Determine the [x, y] coordinate at the center of the cell enclosing the given text.  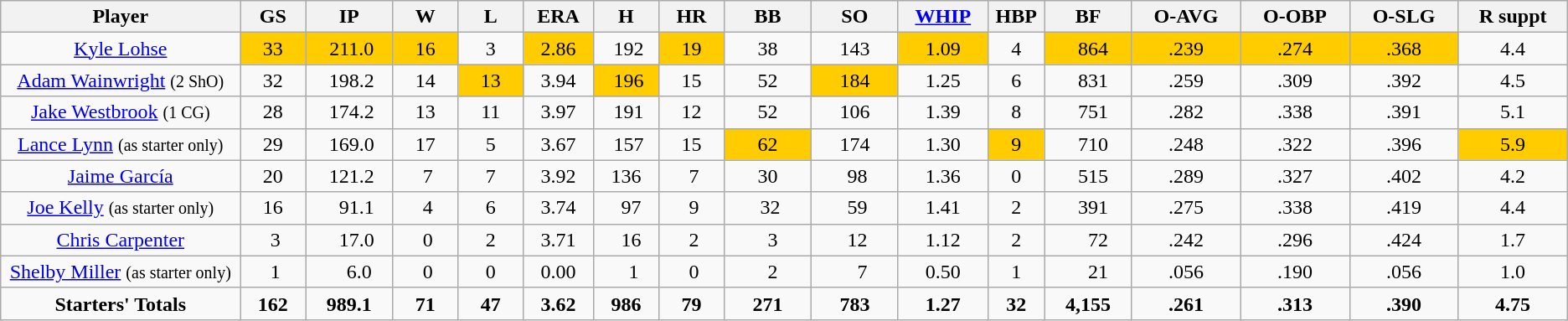
17.0 [349, 240]
.289 [1186, 176]
.309 [1295, 80]
831 [1088, 80]
184 [854, 80]
O-AVG [1186, 17]
1.36 [943, 176]
47 [491, 303]
Kyle Lohse [121, 49]
BB [767, 17]
Starters' Totals [121, 303]
.296 [1295, 240]
515 [1088, 176]
751 [1088, 112]
391 [1088, 208]
59 [854, 208]
.424 [1404, 240]
3.62 [559, 303]
Jaime García [121, 176]
Chris Carpenter [121, 240]
5.9 [1513, 144]
.259 [1186, 80]
198.2 [349, 80]
71 [426, 303]
211.0 [349, 49]
Player [121, 17]
.242 [1186, 240]
3.92 [559, 176]
97 [626, 208]
989.1 [349, 303]
.419 [1404, 208]
72 [1088, 240]
1.09 [943, 49]
.239 [1186, 49]
6.0 [349, 272]
W [426, 17]
28 [273, 112]
33 [273, 49]
.261 [1186, 303]
SO [854, 17]
14 [426, 80]
.190 [1295, 272]
ERA [559, 17]
IP [349, 17]
710 [1088, 144]
.313 [1295, 303]
Lance Lynn (as starter only) [121, 144]
0.50 [943, 272]
4.5 [1513, 80]
Joe Kelly (as starter only) [121, 208]
136 [626, 176]
1.0 [1513, 272]
174 [854, 144]
174.2 [349, 112]
1.39 [943, 112]
BF [1088, 17]
11 [491, 112]
1.25 [943, 80]
.274 [1295, 49]
98 [854, 176]
162 [273, 303]
4.2 [1513, 176]
62 [767, 144]
.390 [1404, 303]
783 [854, 303]
Jake Westbrook (1 CG) [121, 112]
20 [273, 176]
3.67 [559, 144]
91.1 [349, 208]
3.71 [559, 240]
30 [767, 176]
1.41 [943, 208]
143 [854, 49]
GS [273, 17]
2.86 [559, 49]
121.2 [349, 176]
.275 [1186, 208]
169.0 [349, 144]
4.75 [1513, 303]
3.94 [559, 80]
.322 [1295, 144]
157 [626, 144]
H [626, 17]
864 [1088, 49]
.402 [1404, 176]
5 [491, 144]
21 [1088, 272]
Adam Wainwright (2 ShO) [121, 80]
0.00 [559, 272]
191 [626, 112]
271 [767, 303]
79 [691, 303]
O-SLG [1404, 17]
17 [426, 144]
1.30 [943, 144]
.396 [1404, 144]
.282 [1186, 112]
Shelby Miller (as starter only) [121, 272]
19 [691, 49]
HBP [1016, 17]
O-OBP [1295, 17]
.391 [1404, 112]
L [491, 17]
3.74 [559, 208]
8 [1016, 112]
1.12 [943, 240]
.327 [1295, 176]
192 [626, 49]
R suppt [1513, 17]
5.1 [1513, 112]
1.7 [1513, 240]
.368 [1404, 49]
38 [767, 49]
3.97 [559, 112]
106 [854, 112]
1.27 [943, 303]
.248 [1186, 144]
.392 [1404, 80]
4,155 [1088, 303]
WHIP [943, 17]
196 [626, 80]
986 [626, 303]
29 [273, 144]
HR [691, 17]
